Extract the [x, y] coordinate from the center of the cell holding the provided text.  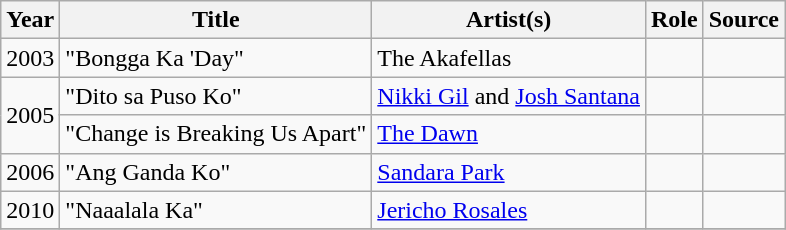
"Dito sa Puso Ko" [216, 96]
"Change is Breaking Us Apart" [216, 134]
Artist(s) [509, 20]
Source [744, 20]
Nikki Gil and Josh Santana [509, 96]
"Bongga Ka 'Day" [216, 58]
2006 [30, 172]
The Dawn [509, 134]
Sandara Park [509, 172]
2005 [30, 115]
2010 [30, 210]
Year [30, 20]
2003 [30, 58]
Role [674, 20]
Jericho Rosales [509, 210]
"Naaalala Ka" [216, 210]
Title [216, 20]
"Ang Ganda Ko" [216, 172]
The Akafellas [509, 58]
